Extract the [x, y] coordinate from the center of the cell holding the provided text.  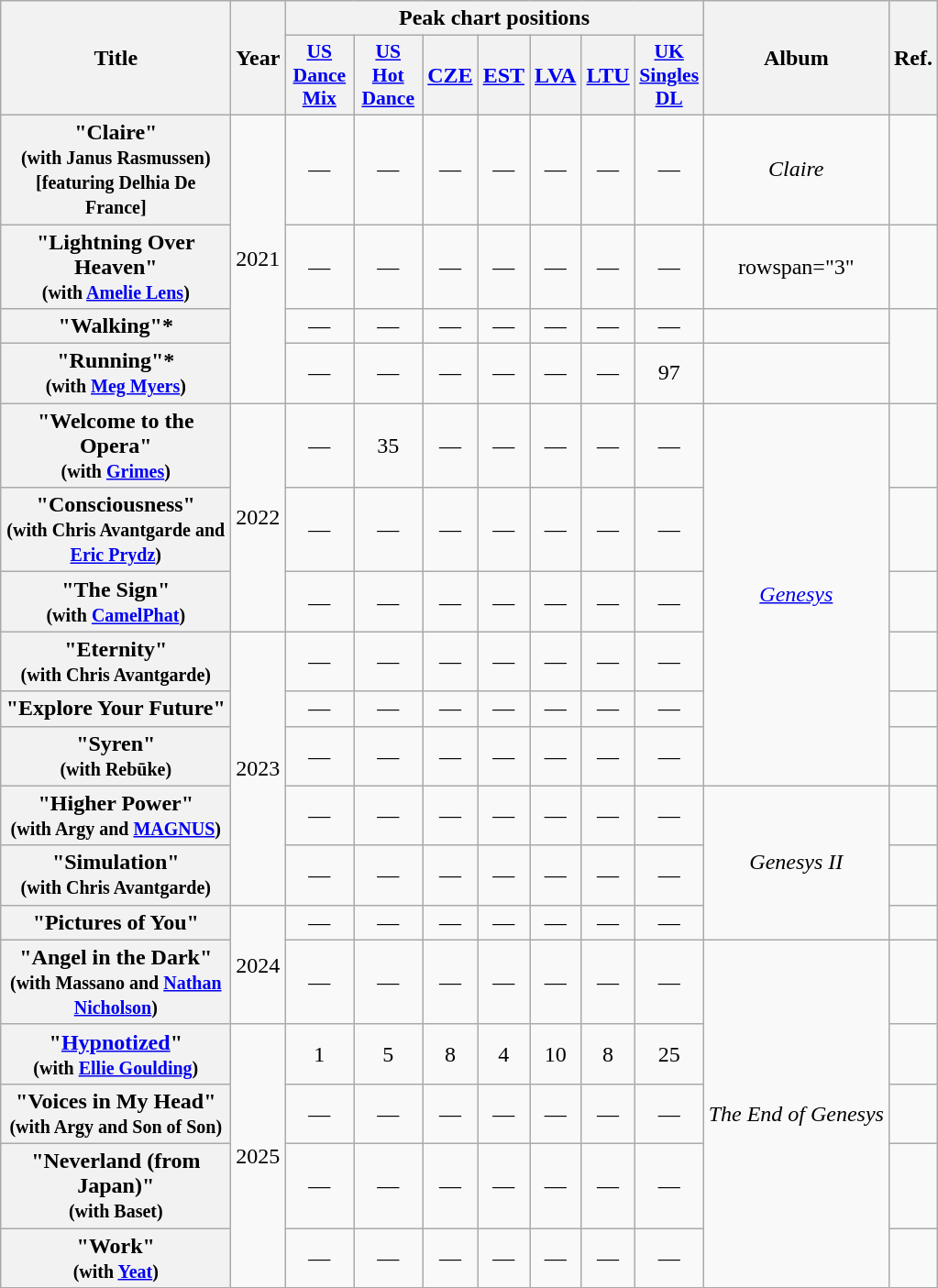
97 [669, 374]
EST [503, 75]
"Walking"* [116, 326]
2025 [259, 1155]
USHotDance [389, 75]
"The Sign"(with CamelPhat) [116, 601]
2021 [259, 259]
Genesys II [796, 863]
rowspan="3" [796, 266]
"Voices in My Head"(with Argy and Son of Son) [116, 1113]
"Simulation"(with Chris Avantgarde) [116, 875]
2024 [259, 964]
Album [796, 59]
"Neverland (from Japan)"(with Baset) [116, 1185]
Ref. [913, 59]
"Lightning Over Heaven"(with Amelie Lens) [116, 266]
CZE [450, 75]
"Running"*(with Meg Myers) [116, 374]
"Claire"(with Janus Rasmussen)[featuring Delhia De France] [116, 169]
Title [116, 59]
Claire [796, 169]
"Welcome to the Opera"(with Grimes) [116, 446]
"Consciousness"(with Chris Avantgarde and Eric Prydz) [116, 530]
5 [389, 1054]
Peak chart positions [494, 18]
"Pictures of You" [116, 922]
"Work"(with Yeat) [116, 1258]
10 [556, 1054]
2022 [259, 517]
2023 [259, 768]
1 [319, 1054]
25 [669, 1054]
The End of Genesys [796, 1113]
35 [389, 446]
"Hypnotized"(with Ellie Goulding) [116, 1054]
LVA [556, 75]
UKSinglesDL [669, 75]
4 [503, 1054]
"Angel in the Dark"(with Massano and Nathan Nicholson) [116, 982]
Year [259, 59]
"Eternity"(with Chris Avantgarde) [116, 662]
"Syren"(with Rebūke) [116, 755]
USDanceMix [319, 75]
Genesys [796, 594]
LTU [608, 75]
"Explore Your Future" [116, 709]
"Higher Power"(with Argy and MAGNUS) [116, 816]
